Search for the cell housing the specified text and yield its (x, y) center coordinate. 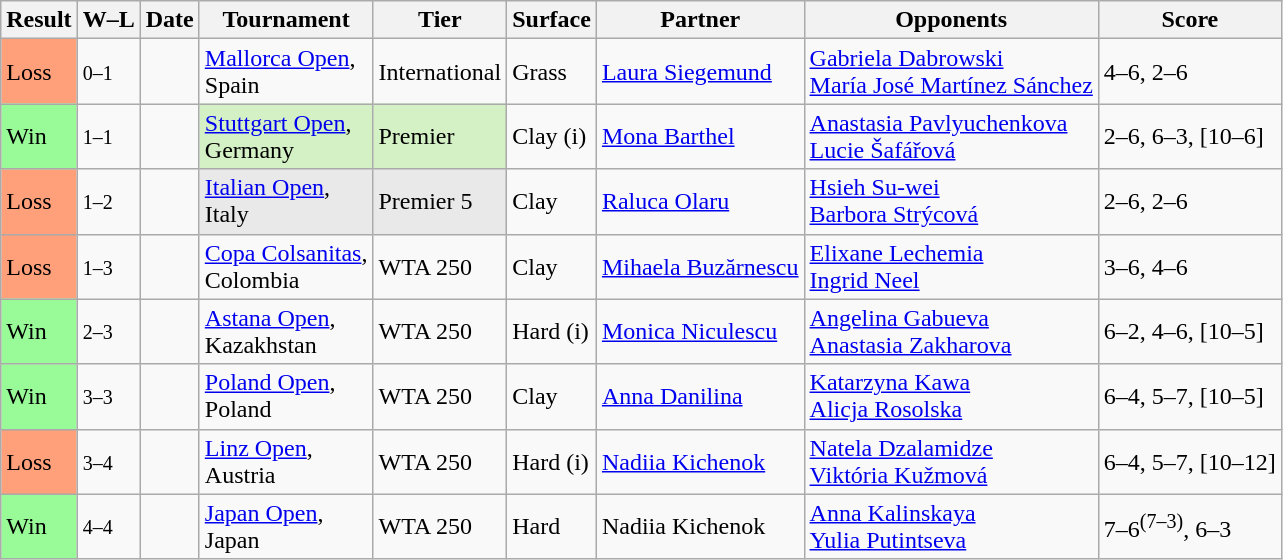
Mihaela Buzărnescu (700, 266)
Japan Open, Japan (286, 526)
Natela Dzalamidze Viktória Kužmová (951, 462)
Poland Open, Poland (286, 396)
1–3 (108, 266)
4–4 (108, 526)
Anastasia Pavlyuchenkova Lucie Šafářová (951, 136)
4–6, 2–6 (1190, 72)
Hard (552, 526)
Anna Kalinskaya Yulia Putintseva (951, 526)
6–2, 4–6, [10–5] (1190, 332)
3–6, 4–6 (1190, 266)
Partner (700, 20)
Premier 5 (440, 202)
International (440, 72)
7–6(7–3), 6–3 (1190, 526)
6–4, 5–7, [10–12] (1190, 462)
Result (39, 20)
Gabriela Dabrowski María José Martínez Sánchez (951, 72)
2–6, 2–6 (1190, 202)
0–1 (108, 72)
Stuttgart Open, Germany (286, 136)
Italian Open, Italy (286, 202)
Grass (552, 72)
Surface (552, 20)
Mona Barthel (700, 136)
Tier (440, 20)
3–3 (108, 396)
2–3 (108, 332)
Raluca Olaru (700, 202)
Laura Siegemund (700, 72)
Premier (440, 136)
1–2 (108, 202)
6–4, 5–7, [10–5] (1190, 396)
Date (170, 20)
W–L (108, 20)
1–1 (108, 136)
Katarzyna Kawa Alicja Rosolska (951, 396)
Tournament (286, 20)
Elixane Lechemia Ingrid Neel (951, 266)
Mallorca Open, Spain (286, 72)
Score (1190, 20)
Astana Open, Kazakhstan (286, 332)
Anna Danilina (700, 396)
Copa Colsanitas, Colombia (286, 266)
Opponents (951, 20)
2–6, 6–3, [10–6] (1190, 136)
Monica Niculescu (700, 332)
Linz Open, Austria (286, 462)
3–4 (108, 462)
Angelina Gabueva Anastasia Zakharova (951, 332)
Hsieh Su-wei Barbora Strýcová (951, 202)
Clay (i) (552, 136)
